Output the (x, y) coordinate of the center of the cell containing the given text.  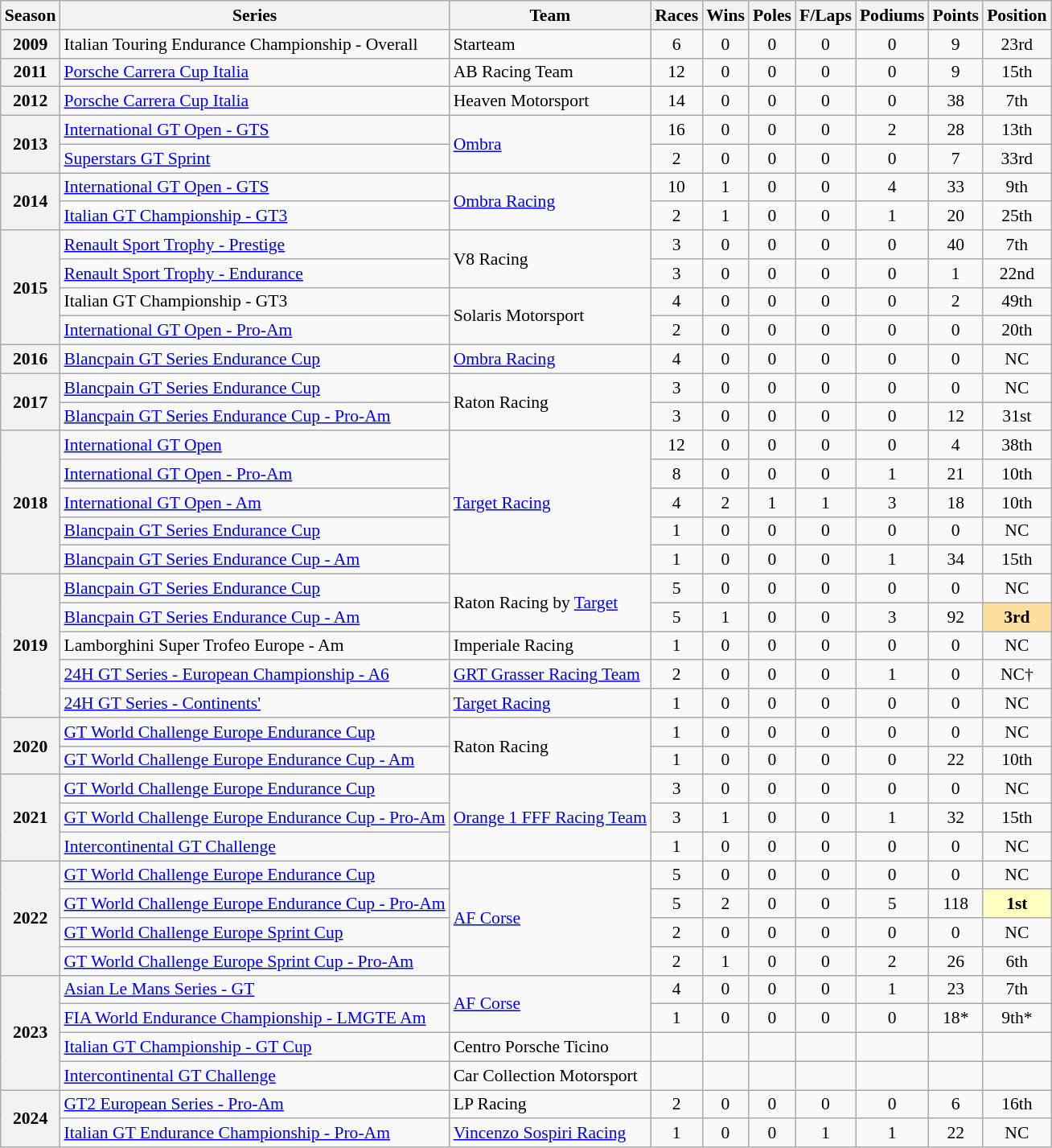
32 (955, 818)
Poles (772, 15)
1st (1017, 904)
33 (955, 187)
2014 (31, 201)
Italian GT Endurance Championship - Pro-Am (254, 1134)
Renault Sport Trophy - Endurance (254, 274)
25th (1017, 216)
10 (676, 187)
Series (254, 15)
Season (31, 15)
23 (955, 990)
2024 (31, 1118)
92 (955, 617)
16th (1017, 1105)
AB Racing Team (550, 72)
International GT Open - Am (254, 503)
33rd (1017, 158)
GT World Challenge Europe Endurance Cup - Am (254, 760)
38 (955, 101)
GT2 European Series - Pro-Am (254, 1105)
Solaris Motorsport (550, 315)
49th (1017, 302)
34 (955, 560)
GT World Challenge Europe Sprint Cup (254, 932)
20 (955, 216)
2017 (31, 402)
Heaven Motorsport (550, 101)
3rd (1017, 617)
Races (676, 15)
2019 (31, 646)
2013 (31, 145)
2023 (31, 1032)
24H GT Series - European Championship - A6 (254, 675)
Position (1017, 15)
31st (1017, 417)
GRT Grasser Racing Team (550, 675)
20th (1017, 331)
6th (1017, 961)
2020 (31, 747)
V8 Racing (550, 259)
Asian Le Mans Series - GT (254, 990)
2018 (31, 503)
2011 (31, 72)
Blancpain GT Series Endurance Cup - Pro-Am (254, 417)
22nd (1017, 274)
International GT Open (254, 446)
Team (550, 15)
18 (955, 503)
Lamborghini Super Trofeo Europe - Am (254, 646)
Wins (725, 15)
Centro Porsche Ticino (550, 1047)
40 (955, 245)
Italian Touring Endurance Championship - Overall (254, 44)
9th* (1017, 1018)
23rd (1017, 44)
2022 (31, 918)
Raton Racing by Target (550, 603)
Points (955, 15)
FIA World Endurance Championship - LMGTE Am (254, 1018)
7 (955, 158)
38th (1017, 446)
2015 (31, 287)
Ombra (550, 145)
28 (955, 130)
8 (676, 474)
Orange 1 FFF Racing Team (550, 817)
Italian GT Championship - GT Cup (254, 1047)
Renault Sport Trophy - Prestige (254, 245)
9th (1017, 187)
2009 (31, 44)
118 (955, 904)
Imperiale Racing (550, 646)
F/Laps (825, 15)
13th (1017, 130)
2012 (31, 101)
Starteam (550, 44)
Superstars GT Sprint (254, 158)
21 (955, 474)
NC† (1017, 675)
16 (676, 130)
Car Collection Motorsport (550, 1076)
18* (955, 1018)
Vincenzo Sospiri Racing (550, 1134)
Podiums (893, 15)
2021 (31, 817)
2016 (31, 360)
GT World Challenge Europe Sprint Cup - Pro-Am (254, 961)
LP Racing (550, 1105)
24H GT Series - Continents' (254, 703)
26 (955, 961)
14 (676, 101)
